Capture the cell that displays the provided text and extract its (X, Y) central coordinate. 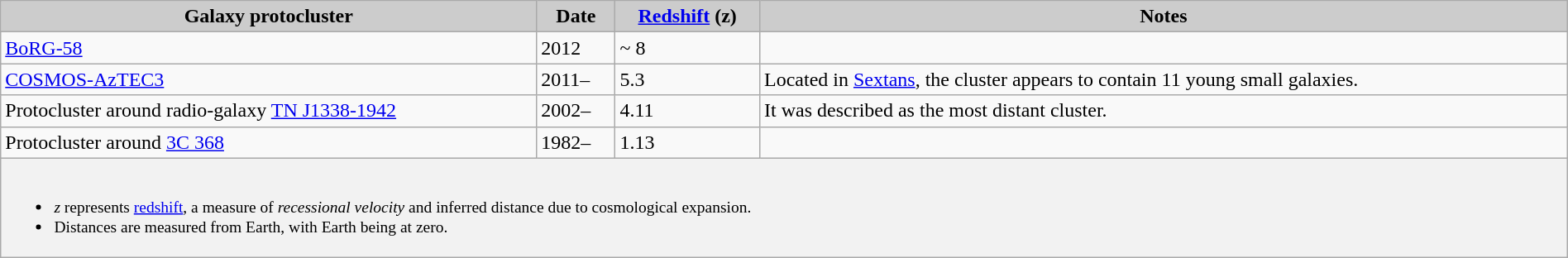
Galaxy protocluster (269, 17)
Date (576, 17)
2002– (576, 111)
2011– (576, 79)
Redshift (z) (688, 17)
2012 (576, 48)
BoRG-58 (269, 48)
1982– (576, 142)
~ 8 (688, 48)
COSMOS-AzTEC3 (269, 79)
Located in Sextans, the cluster appears to contain 11 young small galaxies. (1163, 79)
1.13 (688, 142)
Protocluster around radio-galaxy TN J1338-1942 (269, 111)
Notes (1163, 17)
It was described as the most distant cluster. (1163, 111)
5.3 (688, 79)
4.11 (688, 111)
Protocluster around 3C 368 (269, 142)
